Provide the (x, y) coordinate of the cell's center where the given text is located.  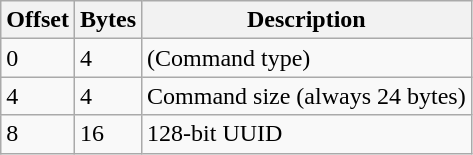
16 (108, 134)
(Command type) (307, 58)
128-bit UUID (307, 134)
Description (307, 20)
0 (38, 58)
8 (38, 134)
Bytes (108, 20)
Offset (38, 20)
Command size (always 24 bytes) (307, 96)
